Provide the (x, y) coordinate of the cell's center where the given text is located.  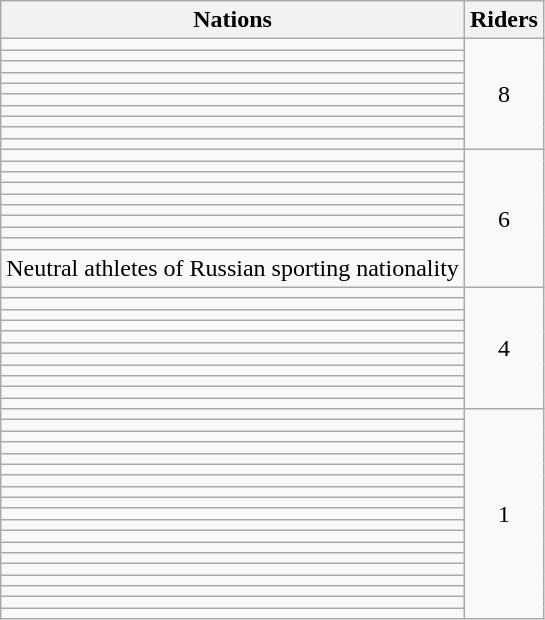
4 (504, 348)
Neutral athletes of Russian sporting nationality (233, 268)
Nations (233, 20)
8 (504, 94)
6 (504, 218)
Riders (504, 20)
1 (504, 514)
